Extract the (x, y) coordinate from the center of the cell holding the provided text.  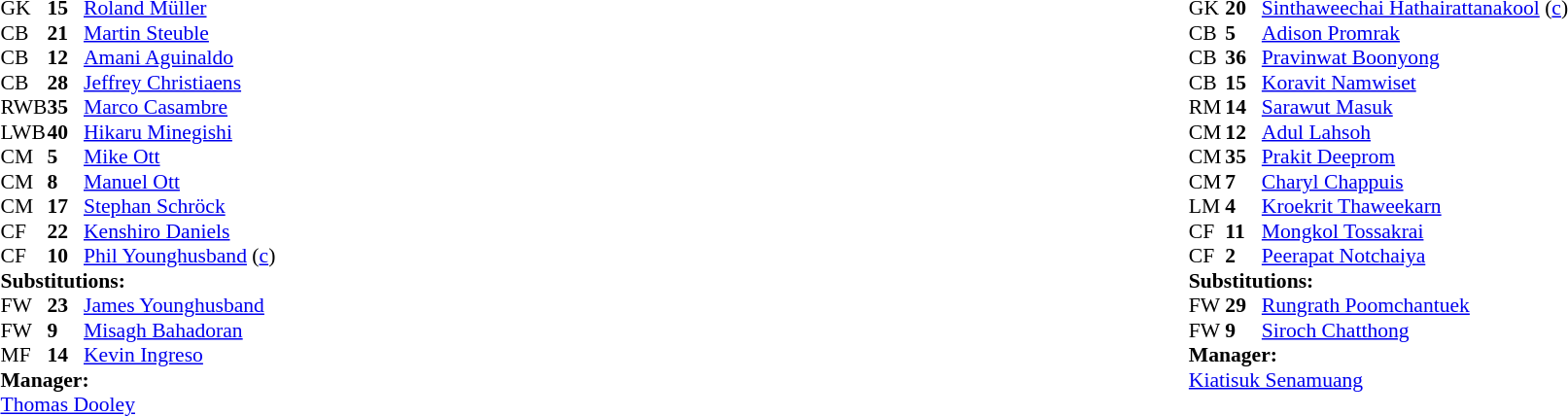
Prakit Deeprom (1415, 156)
Hikaru Minegishi (179, 132)
Rungrath Poomchantuek (1415, 306)
Charyl Chappuis (1415, 182)
LM (1207, 207)
Kiatisuk Senamuang (1378, 380)
40 (65, 132)
4 (1243, 207)
Adul Lahsoh (1415, 132)
Kevin Ingreso (179, 355)
Pravinwat Boonyong (1415, 57)
7 (1243, 182)
Martin Steuble (179, 33)
8 (65, 182)
Siroch Chatthong (1415, 330)
Amani Aguinaldo (179, 57)
Peerapat Notchaiya (1415, 256)
17 (65, 207)
Stephan Schröck (179, 207)
MF (23, 355)
Mike Ott (179, 156)
15 (1243, 83)
36 (1243, 57)
11 (1243, 231)
James Younghusband (179, 306)
Misagh Bahadoran (179, 330)
29 (1243, 306)
Kroekrit Thaweekarn (1415, 207)
Jeffrey Christiaens (179, 83)
Marco Casambre (179, 108)
Mongkol Tossakrai (1415, 231)
28 (65, 83)
22 (65, 231)
Manuel Ott (179, 182)
RWB (23, 108)
Kenshiro Daniels (179, 231)
Adison Promrak (1415, 33)
Koravit Namwiset (1415, 83)
23 (65, 306)
LWB (23, 132)
2 (1243, 256)
Phil Younghusband (c) (179, 256)
10 (65, 256)
21 (65, 33)
RM (1207, 108)
Sarawut Masuk (1415, 108)
